Return the (X, Y) coordinate for the center point of the cell that contains the specified text.  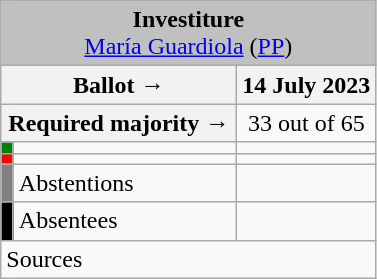
Abstentions (125, 183)
14 July 2023 (306, 85)
InvestitureMaría Guardiola (PP) (188, 34)
33 out of 65 (306, 123)
Ballot → (119, 85)
Absentees (125, 221)
Sources (188, 259)
Required majority → (119, 123)
